Provide the [X, Y] coordinate of the cell's center where the given text is located.  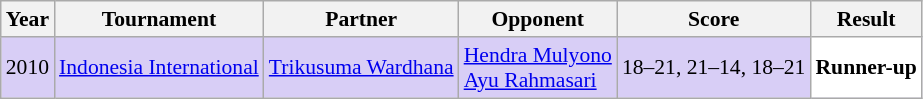
Result [866, 19]
2010 [28, 68]
Score [714, 19]
Indonesia International [159, 68]
Trikusuma Wardhana [362, 68]
Tournament [159, 19]
Hendra Mulyono Ayu Rahmasari [538, 68]
Runner-up [866, 68]
Opponent [538, 19]
18–21, 21–14, 18–21 [714, 68]
Partner [362, 19]
Year [28, 19]
